Locate the cell with the specified text and output its [X, Y] center coordinate. 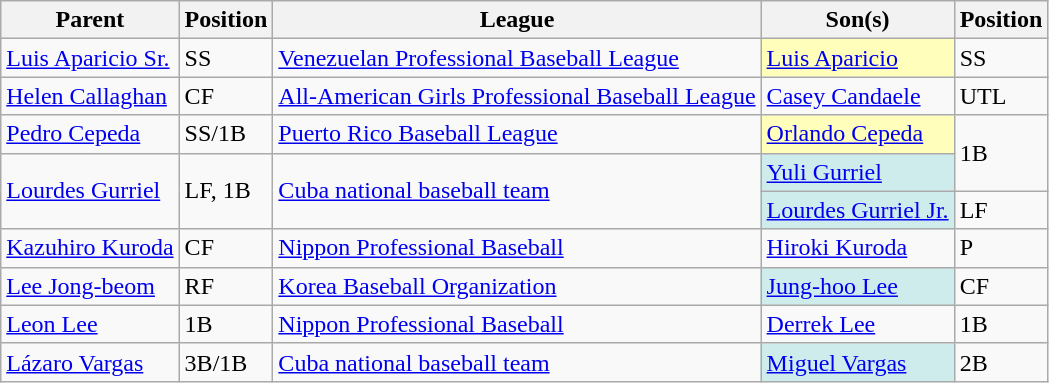
Miguel Vargas [858, 362]
Kazuhiro Kuroda [90, 248]
League [517, 20]
Parent [90, 20]
Helen Callaghan [90, 96]
Luis Aparicio Sr. [90, 58]
RF [226, 286]
All-American Girls Professional Baseball League [517, 96]
Lourdes Gurriel Jr. [858, 210]
Puerto Rico Baseball League [517, 134]
P [1001, 248]
Venezuelan Professional Baseball League [517, 58]
Derrek Lee [858, 324]
LF, 1B [226, 191]
Leon Lee [90, 324]
Son(s) [858, 20]
Jung-hoo Lee [858, 286]
LF [1001, 210]
Korea Baseball Organization [517, 286]
Lee Jong-beom [90, 286]
Yuli Gurriel [858, 172]
UTL [1001, 96]
3B/1B [226, 362]
Casey Candaele [858, 96]
Luis Aparicio [858, 58]
Orlando Cepeda [858, 134]
Lourdes Gurriel [90, 191]
Lázaro Vargas [90, 362]
Pedro Cepeda [90, 134]
2B [1001, 362]
Hiroki Kuroda [858, 248]
SS/1B [226, 134]
